For the text-containing cell, return its midpoint in (x, y) coordinate format. 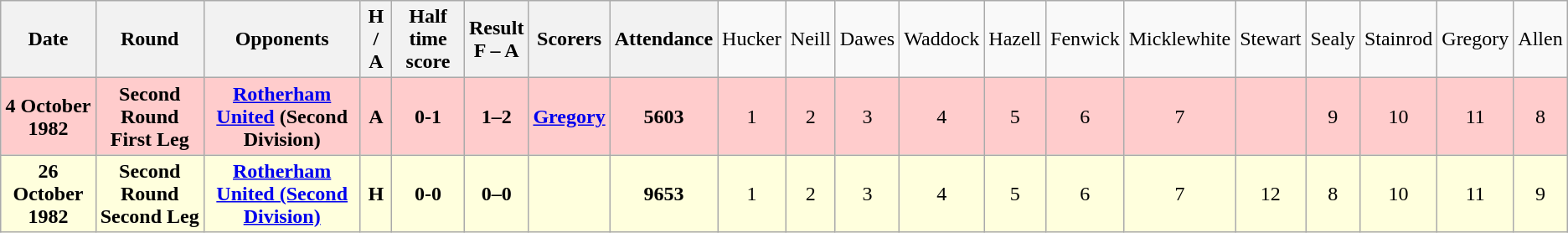
Fenwick (1086, 39)
H (376, 194)
9653 (663, 194)
26 October 1982 (49, 194)
Round (149, 39)
Stainrod (1398, 39)
H / A (376, 39)
Dawes (867, 39)
Second Round Second Leg (149, 194)
Hazell (1015, 39)
0–0 (497, 194)
Micklewhite (1179, 39)
1–2 (497, 116)
Date (49, 39)
Opponents (281, 39)
Second Round First Leg (149, 116)
Half time score (429, 39)
0-1 (429, 116)
ResultF – A (497, 39)
0-0 (429, 194)
4 October 1982 (49, 116)
12 (1271, 194)
Neill (811, 39)
Allen (1540, 39)
A (376, 116)
Attendance (663, 39)
Hucker (752, 39)
5603 (663, 116)
Stewart (1271, 39)
Sealy (1333, 39)
Scorers (570, 39)
Waddock (941, 39)
